Provide the [x, y] coordinate of the cell's center where the given text is located.  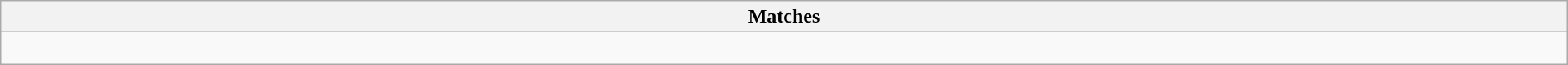
Matches [784, 17]
